Scan for the cell matching the given text and deliver its (X, Y) coordinate at center. 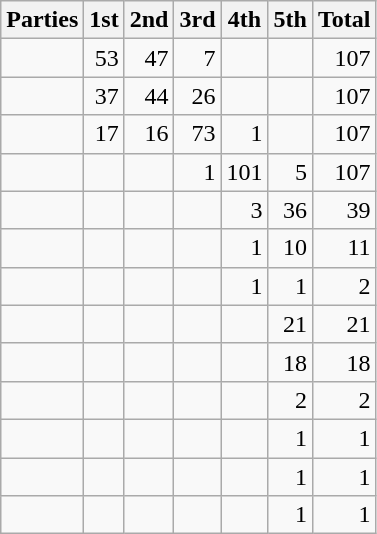
5th (290, 20)
26 (198, 96)
44 (149, 96)
1st (104, 20)
4th (244, 20)
47 (149, 58)
101 (244, 172)
2nd (149, 20)
39 (344, 210)
10 (290, 248)
Total (344, 20)
Parties (42, 20)
53 (104, 58)
16 (149, 134)
3rd (198, 20)
17 (104, 134)
3 (244, 210)
36 (290, 210)
5 (290, 172)
73 (198, 134)
11 (344, 248)
37 (104, 96)
7 (198, 58)
